Provide the [x, y] coordinate of the cell's center where the given text is located.  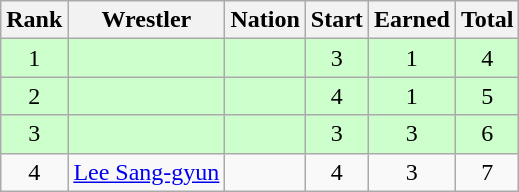
Wrestler [146, 20]
Nation [265, 20]
2 [34, 96]
6 [487, 134]
5 [487, 96]
7 [487, 172]
Rank [34, 20]
Earned [412, 20]
Total [487, 20]
Start [336, 20]
Lee Sang-gyun [146, 172]
